For the text-containing cell, return its midpoint in [X, Y] coordinate format. 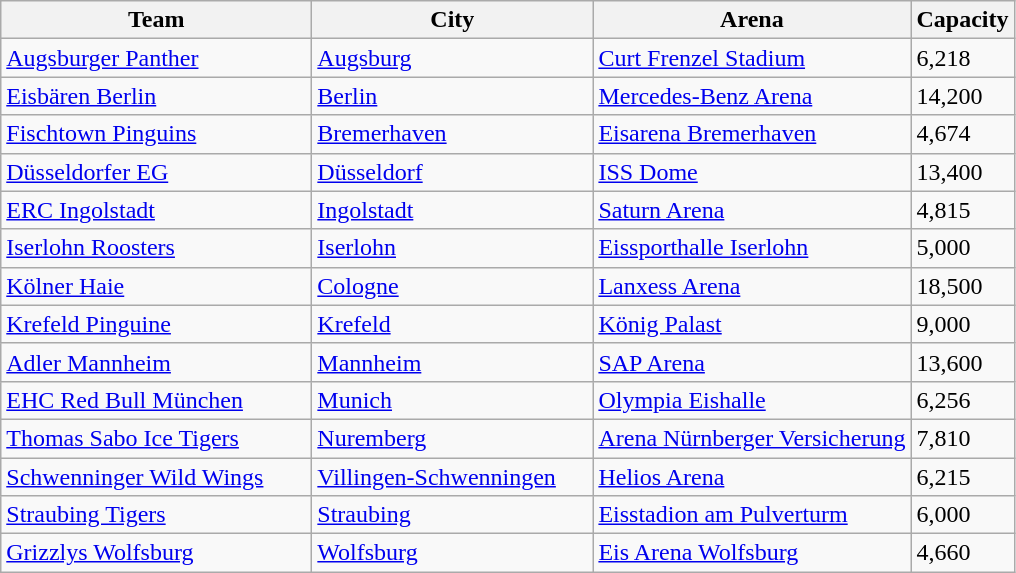
Villingen-Schwenningen [452, 477]
Mercedes-Benz Arena [752, 96]
5,000 [962, 248]
Ingolstadt [452, 210]
Düsseldorfer EG [156, 172]
Eis Arena Wolfsburg [752, 553]
9,000 [962, 324]
Munich [452, 400]
Iserlohn [452, 248]
König Palast [752, 324]
Krefeld [452, 324]
6,256 [962, 400]
6,000 [962, 515]
Straubing Tigers [156, 515]
SAP Arena [752, 362]
Nuremberg [452, 438]
Team [156, 20]
Helios Arena [752, 477]
Grizzlys Wolfsburg [156, 553]
Eissporthalle Iserlohn [752, 248]
6,215 [962, 477]
ISS Dome [752, 172]
18,500 [962, 286]
13,600 [962, 362]
Eisbären Berlin [156, 96]
Cologne [452, 286]
Mannheim [452, 362]
Kölner Haie [156, 286]
Straubing [452, 515]
Lanxess Arena [752, 286]
Iserlohn Roosters [156, 248]
Wolfsburg [452, 553]
4,674 [962, 134]
13,400 [962, 172]
Capacity [962, 20]
14,200 [962, 96]
Fischtown Pinguins [156, 134]
Augsburger Panther [156, 58]
Eisstadion am Pulverturm [752, 515]
Thomas Sabo Ice Tigers [156, 438]
Olympia Eishalle [752, 400]
ERC Ingolstadt [156, 210]
Adler Mannheim [156, 362]
Düsseldorf [452, 172]
4,660 [962, 553]
Arena Nürnberger Versicherung [752, 438]
Augsburg [452, 58]
Krefeld Pinguine [156, 324]
Saturn Arena [752, 210]
Curt Frenzel Stadium [752, 58]
Berlin [452, 96]
Schwenninger Wild Wings [156, 477]
6,218 [962, 58]
Arena [752, 20]
EHC Red Bull München [156, 400]
Eisarena Bremerhaven [752, 134]
7,810 [962, 438]
City [452, 20]
4,815 [962, 210]
Bremerhaven [452, 134]
